Determine the [x, y] coordinate at the center of the cell enclosing the given text.  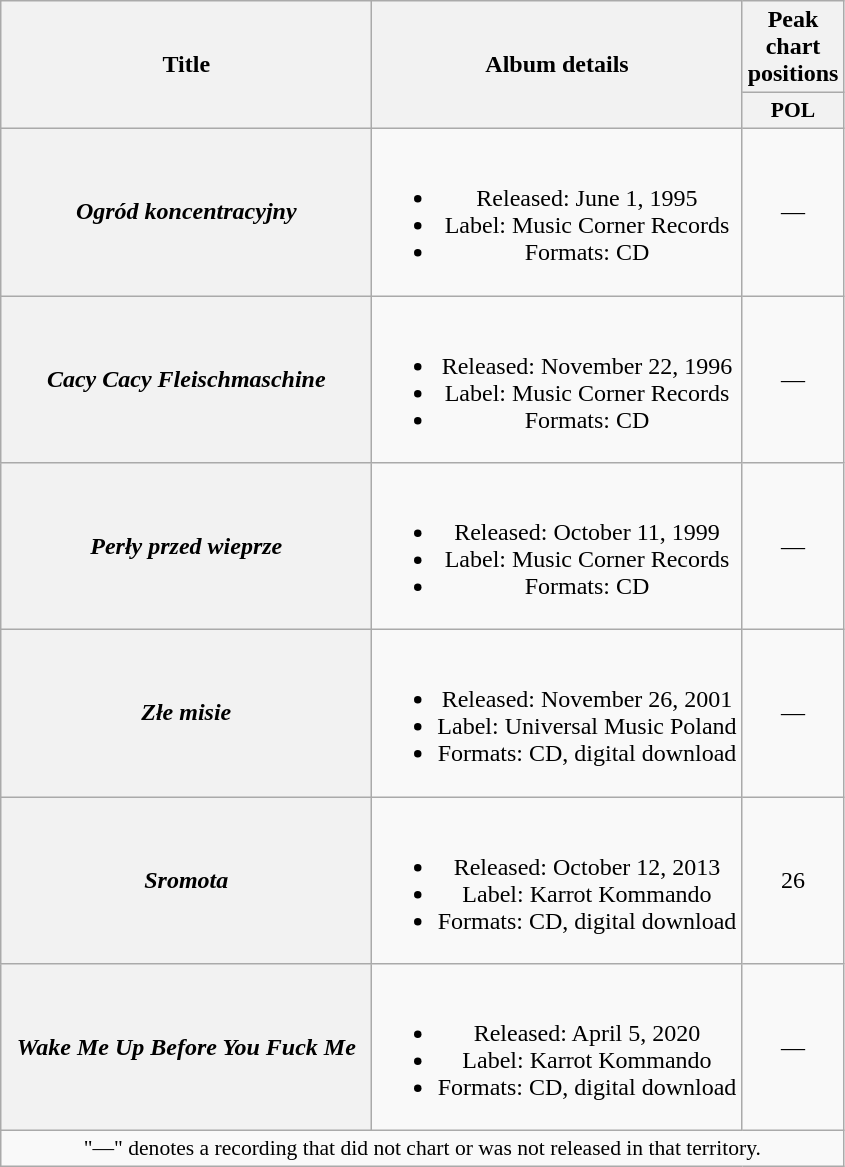
Title [186, 65]
Album details [557, 65]
Released: April 5, 2020Label: Karrot KommandoFormats: CD, digital download [557, 1048]
Released: October 12, 2013Label: Karrot KommandoFormats: CD, digital download [557, 880]
POL [793, 111]
Cacy Cacy Fleischmaschine [186, 380]
Released: November 26, 2001Label: Universal Music PolandFormats: CD, digital download [557, 714]
Released: October 11, 1999Label: Music Corner RecordsFormats: CD [557, 546]
Peak chart positions [793, 47]
Ogród koncentracyjny [186, 212]
Perły przed wieprze [186, 546]
26 [793, 880]
"—" denotes a recording that did not chart or was not released in that territory. [422, 1149]
Sromota [186, 880]
Złe misie [186, 714]
Released: November 22, 1996Label: Music Corner RecordsFormats: CD [557, 380]
Released: June 1, 1995Label: Music Corner RecordsFormats: CD [557, 212]
Wake Me Up Before You Fuck Me [186, 1048]
